Pinpoint the cell where the given text exists, returning its (x, y) midpoint coordinate. 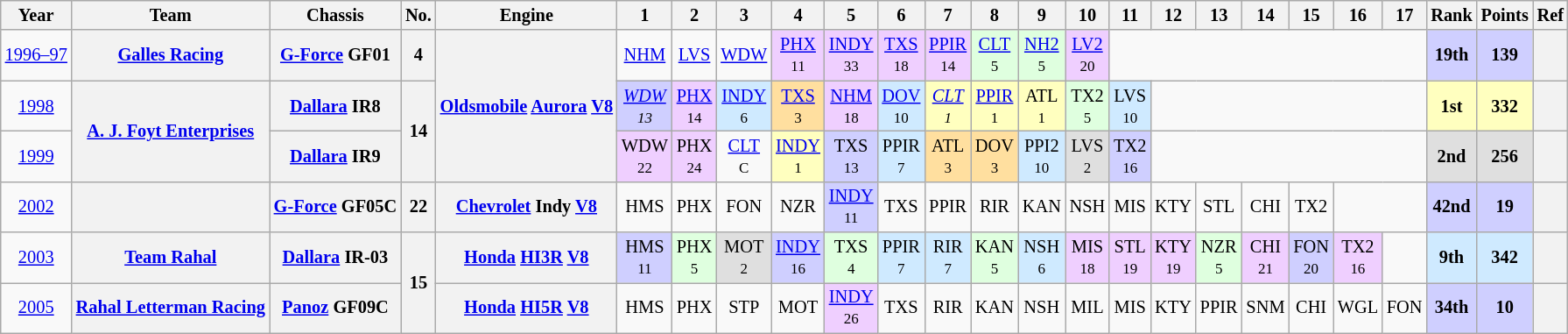
42nd (1452, 207)
11 (1129, 15)
Honda HI3R V8 (527, 258)
2 (694, 15)
INDY16 (798, 258)
5 (851, 15)
1999 (37, 156)
NZR5 (1219, 258)
Ref (1550, 15)
PPI210 (1042, 156)
6 (901, 15)
TX25 (1087, 106)
ATL1 (1042, 106)
13 (1219, 15)
WDW22 (644, 156)
FON20 (1311, 258)
HMS11 (644, 258)
No. (418, 15)
DOV3 (995, 156)
Dallara IR9 (335, 156)
SNM (1266, 308)
MIL (1087, 308)
1 (644, 15)
1st (1452, 106)
LVS2 (1087, 156)
TX2 (1311, 207)
Galles Racing (171, 55)
9 (1042, 15)
PPIR14 (947, 55)
Oldsmobile Aurora V8 (527, 105)
Team Rahal (171, 258)
Rahal Letterman Racing (171, 308)
12 (1173, 15)
16 (1358, 15)
19th (1452, 55)
INDY1 (798, 156)
19 (1505, 207)
STL (1219, 207)
2nd (1452, 156)
3 (744, 15)
A. J. Foyt Enterprises (171, 131)
Team (171, 15)
CHI21 (1266, 258)
PPIR1 (995, 106)
MOT (798, 308)
2005 (37, 308)
TXS18 (901, 55)
1996–97 (37, 55)
Panoz GF09C (335, 308)
NH25 (1042, 55)
INDY26 (851, 308)
KAN5 (995, 258)
8 (995, 15)
Points (1505, 15)
34th (1452, 308)
MOT2 (744, 258)
STL19 (1129, 258)
Year (37, 15)
NZR (798, 207)
STP (744, 308)
G-Force GF01 (335, 55)
139 (1505, 55)
PHX14 (694, 106)
TXS4 (851, 258)
NHM18 (851, 106)
WDW13 (644, 106)
Chevrolet Indy V8 (527, 207)
ATL3 (947, 156)
PHX11 (798, 55)
NSH6 (1042, 258)
Dallara IR-03 (335, 258)
CLT1 (947, 106)
17 (1404, 15)
INDY33 (851, 55)
DOV10 (901, 106)
PHX5 (694, 258)
INDY6 (744, 106)
Honda HI5R V8 (527, 308)
256 (1505, 156)
Engine (527, 15)
Rank (1452, 15)
2003 (37, 258)
WDW (744, 55)
LVS10 (1129, 106)
TXS13 (851, 156)
9th (1452, 258)
1998 (37, 106)
LV220 (1087, 55)
332 (1505, 106)
MIS18 (1087, 258)
KTY19 (1173, 258)
LVS (694, 55)
TXS3 (798, 106)
Dallara IR8 (335, 106)
RIR7 (947, 258)
WGL (1358, 308)
342 (1505, 258)
CLTC (744, 156)
Chassis (335, 15)
G-Force GF05C (335, 207)
2002 (37, 207)
INDY11 (851, 207)
NHM (644, 55)
22 (418, 207)
CLT5 (995, 55)
7 (947, 15)
PHX24 (694, 156)
